Scan for the cell matching the given text and deliver its [X, Y] coordinate at center. 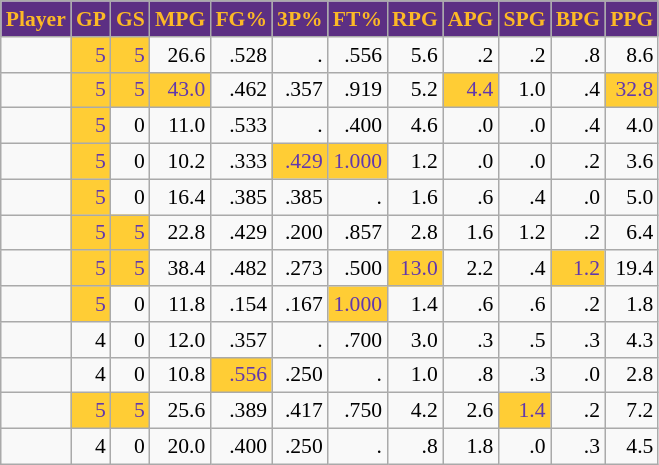
4.2 [415, 411]
BPG [578, 19]
12.0 [180, 340]
43.0 [180, 90]
.462 [241, 90]
38.4 [180, 269]
SPG [524, 19]
22.8 [180, 233]
11.0 [180, 126]
.919 [358, 90]
3.0 [415, 340]
.5 [524, 340]
4.3 [632, 340]
6.4 [632, 233]
GS [130, 19]
20.0 [180, 447]
4.0 [632, 126]
5.2 [415, 90]
.417 [300, 411]
.700 [358, 340]
FT% [358, 19]
.500 [358, 269]
11.8 [180, 304]
5.6 [415, 55]
4.5 [632, 447]
3P% [300, 19]
10.2 [180, 162]
.200 [300, 233]
3.6 [632, 162]
4.4 [471, 90]
APG [471, 19]
8.6 [632, 55]
13.0 [415, 269]
.389 [241, 411]
16.4 [180, 197]
PPG [632, 19]
26.6 [180, 55]
25.6 [180, 411]
MPG [180, 19]
GP [91, 19]
2.2 [471, 269]
2.6 [471, 411]
.167 [300, 304]
4.6 [415, 126]
32.8 [632, 90]
.750 [358, 411]
10.8 [180, 375]
Player [36, 19]
.857 [358, 233]
.273 [300, 269]
.154 [241, 304]
FG% [241, 19]
19.4 [632, 269]
5.0 [632, 197]
.528 [241, 55]
RPG [415, 19]
.482 [241, 269]
.333 [241, 162]
.533 [241, 126]
7.2 [632, 411]
